Capture the cell that displays the provided text and extract its (x, y) central coordinate. 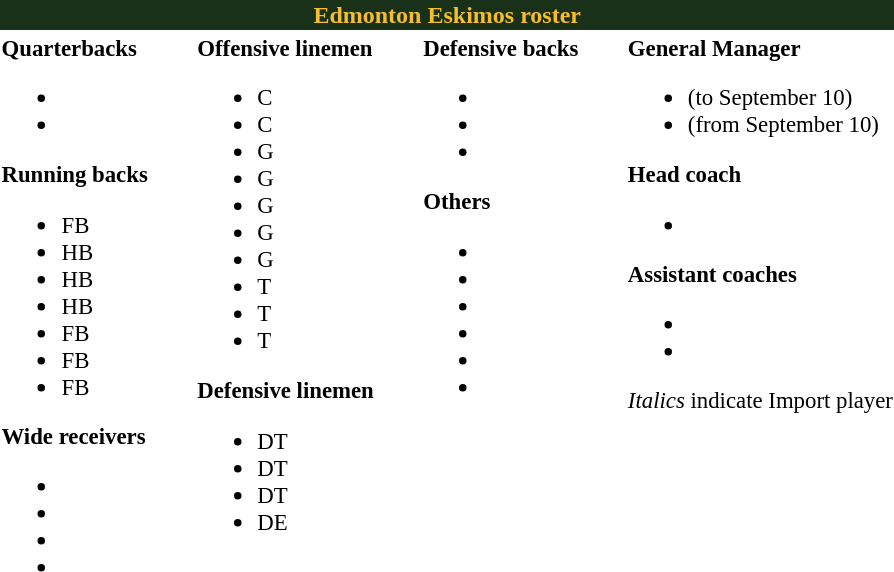
Edmonton Eskimos roster (447, 15)
